Find where the given text appears and provide that cell's center as [x, y] coordinate. 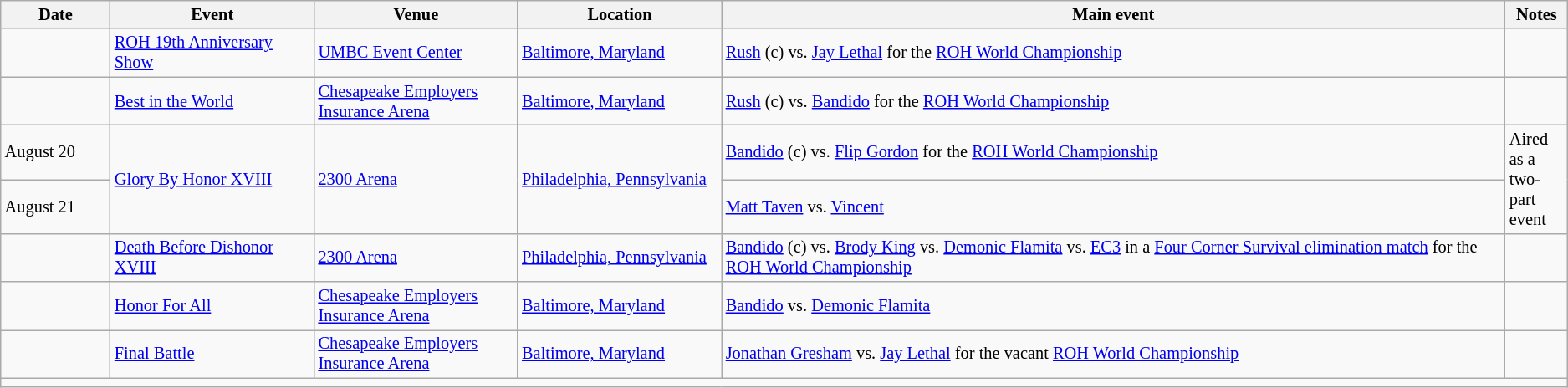
Event [212, 14]
August 20 [55, 152]
Matt Taven vs. Vincent [1114, 206]
Honor For All [212, 306]
Rush (c) vs. Jay Lethal for the ROH World Championship [1114, 53]
Bandido (c) vs. Flip Gordon for the ROH World Championship [1114, 152]
Final Battle [212, 354]
Main event [1114, 14]
Rush (c) vs. Bandido for the ROH World Championship [1114, 101]
Death Before Dishonor XVIII [212, 258]
Best in the World [212, 101]
August 21 [55, 206]
Bandido (c) vs. Brody King vs. Demonic Flamita vs. EC3 in a Four Corner Survival elimination match for the ROH World Championship [1114, 258]
Location [620, 14]
Notes [1537, 14]
Aired as a two-part event [1537, 179]
Glory By Honor XVIII [212, 179]
Bandido vs. Demonic Flamita [1114, 306]
Date [55, 14]
UMBC Event Center [416, 53]
Jonathan Gresham vs. Jay Lethal for the vacant ROH World Championship [1114, 354]
Venue [416, 14]
ROH 19th Anniversary Show [212, 53]
